Find where the given text appears and provide that cell's center as (x, y) coordinate. 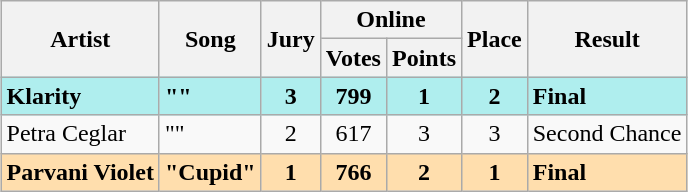
Online (390, 20)
Place (495, 39)
Jury (290, 39)
766 (353, 172)
Parvani Violet (80, 172)
Klarity (80, 96)
Petra Ceglar (80, 134)
Second Chance (607, 134)
"Cupid" (210, 172)
799 (353, 96)
Votes (353, 58)
Song (210, 39)
Result (607, 39)
Artist (80, 39)
Points (424, 58)
617 (353, 134)
